For the text-containing cell, return its midpoint in (x, y) coordinate format. 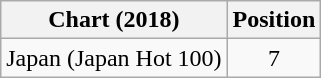
Position (274, 20)
Chart (2018) (114, 20)
7 (274, 58)
Japan (Japan Hot 100) (114, 58)
